Pinpoint the cell where the given text exists, returning its [X, Y] midpoint coordinate. 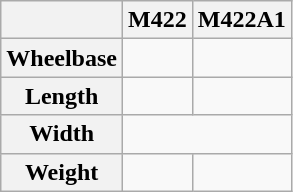
M422 [157, 20]
M422A1 [242, 20]
Length [62, 96]
Width [62, 134]
Weight [62, 172]
Wheelbase [62, 58]
